Return [X, Y] of the center of cell containing provided text 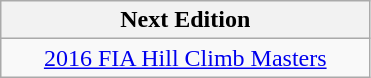
Next Edition [186, 20]
2016 FIA Hill Climb Masters [186, 58]
